Provide the (x, y) coordinate of the cell's center where the given text is located.  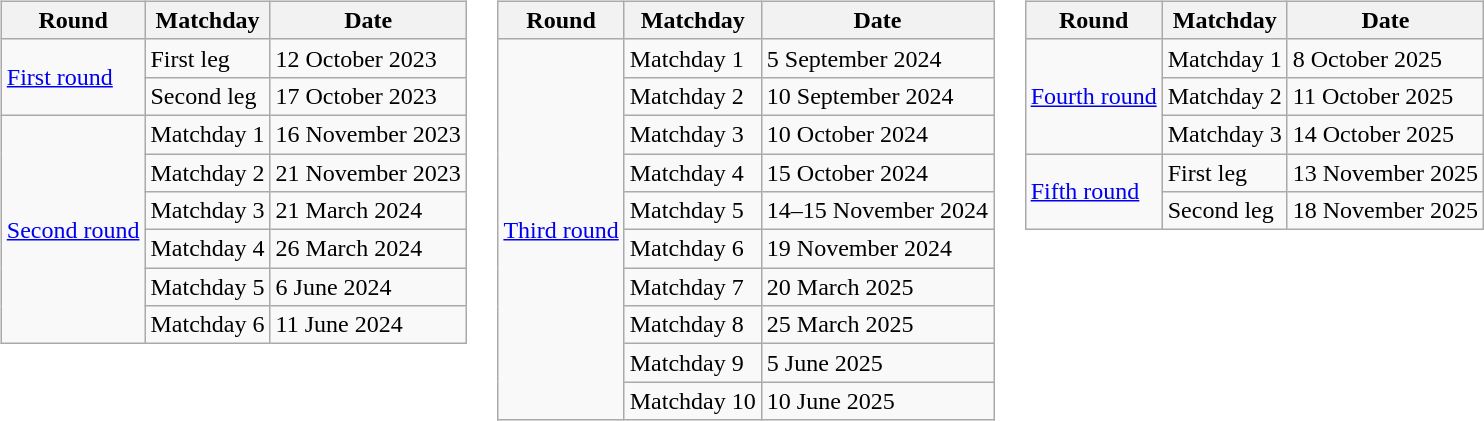
8 October 2025 (1385, 58)
10 October 2024 (877, 134)
19 November 2024 (877, 249)
Matchday 9 (692, 363)
11 October 2025 (1385, 96)
21 March 2024 (368, 211)
Fourth round (1094, 96)
14 October 2025 (1385, 134)
Second round (73, 229)
Matchday 8 (692, 325)
Fifth round (1094, 192)
17 October 2023 (368, 96)
25 March 2025 (877, 325)
5 September 2024 (877, 58)
18 November 2025 (1385, 211)
Matchday 10 (692, 401)
6 June 2024 (368, 287)
11 June 2024 (368, 325)
Matchday 7 (692, 287)
16 November 2023 (368, 134)
20 March 2025 (877, 287)
10 September 2024 (877, 96)
5 June 2025 (877, 363)
10 June 2025 (877, 401)
12 October 2023 (368, 58)
Third round (561, 230)
21 November 2023 (368, 173)
15 October 2024 (877, 173)
26 March 2024 (368, 249)
14–15 November 2024 (877, 211)
First round (73, 77)
13 November 2025 (1385, 173)
